Search for the cell housing the specified text and yield its (X, Y) center coordinate. 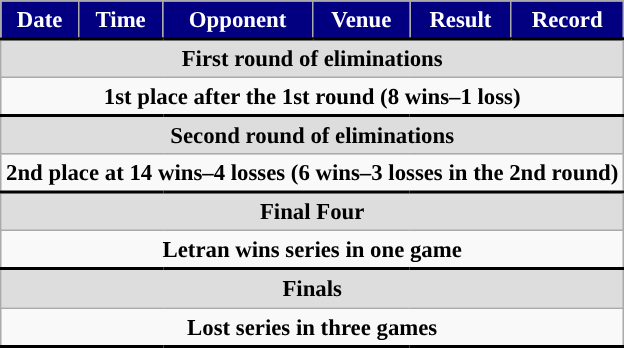
2nd place at 14 wins–4 losses (6 wins–3 losses in the 2nd round) (312, 173)
Venue (361, 20)
Result (460, 20)
First round of eliminations (312, 58)
Finals (312, 288)
Second round of eliminations (312, 135)
Final Four (312, 212)
Date (40, 20)
Time (121, 20)
Opponent (238, 20)
Letran wins series in one game (312, 250)
Record (568, 20)
Lost series in three games (312, 327)
1st place after the 1st round (8 wins–1 loss) (312, 97)
